Locate the cell with the specified text and output its [x, y] center coordinate. 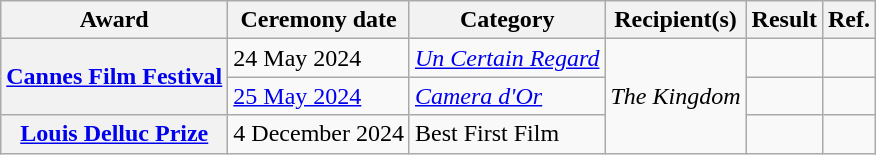
Un Certain Regard [506, 58]
The Kingdom [676, 96]
24 May 2024 [319, 58]
Ref. [848, 20]
Best First Film [506, 134]
4 December 2024 [319, 134]
Award [114, 20]
Result [784, 20]
Ceremony date [319, 20]
25 May 2024 [319, 96]
Category [506, 20]
Louis Delluc Prize [114, 134]
Camera d'Or [506, 96]
Recipient(s) [676, 20]
Cannes Film Festival [114, 77]
